Scan for the cell matching the given text and deliver its [X, Y] coordinate at center. 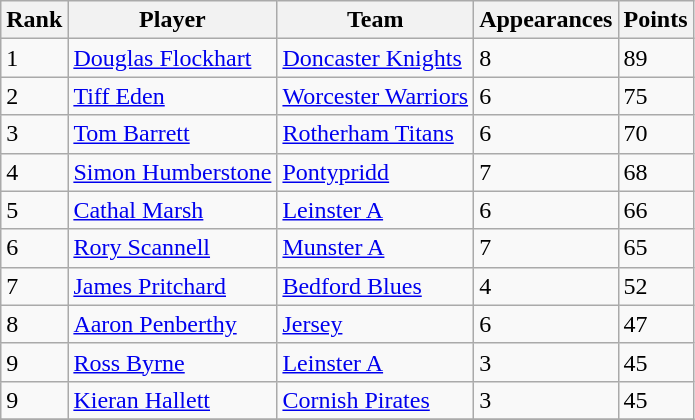
James Pritchard [172, 286]
65 [656, 248]
Cornish Pirates [376, 400]
Cathal Marsh [172, 210]
47 [656, 324]
Rotherham Titans [376, 134]
Points [656, 20]
Pontypridd [376, 172]
5 [34, 210]
Kieran Hallett [172, 400]
2 [34, 96]
70 [656, 134]
Rank [34, 20]
1 [34, 58]
Ross Byrne [172, 362]
Player [172, 20]
Tom Barrett [172, 134]
Worcester Warriors [376, 96]
Tiff Eden [172, 96]
66 [656, 210]
Douglas Flockhart [172, 58]
Simon Humberstone [172, 172]
52 [656, 286]
68 [656, 172]
Appearances [546, 20]
75 [656, 96]
Team [376, 20]
Bedford Blues [376, 286]
89 [656, 58]
Doncaster Knights [376, 58]
Munster A [376, 248]
Rory Scannell [172, 248]
Jersey [376, 324]
Aaron Penberthy [172, 324]
